Locate the cell with the specified text and output its [x, y] center coordinate. 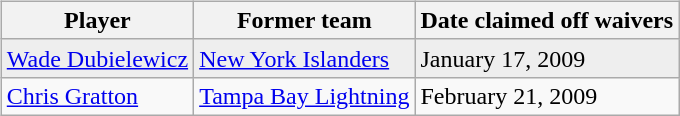
Former team [304, 20]
New York Islanders [304, 58]
January 17, 2009 [547, 58]
February 21, 2009 [547, 96]
Wade Dubielewicz [97, 58]
Chris Gratton [97, 96]
Tampa Bay Lightning [304, 96]
Date claimed off waivers [547, 20]
Player [97, 20]
